For the text-containing cell, return its midpoint in [x, y] coordinate format. 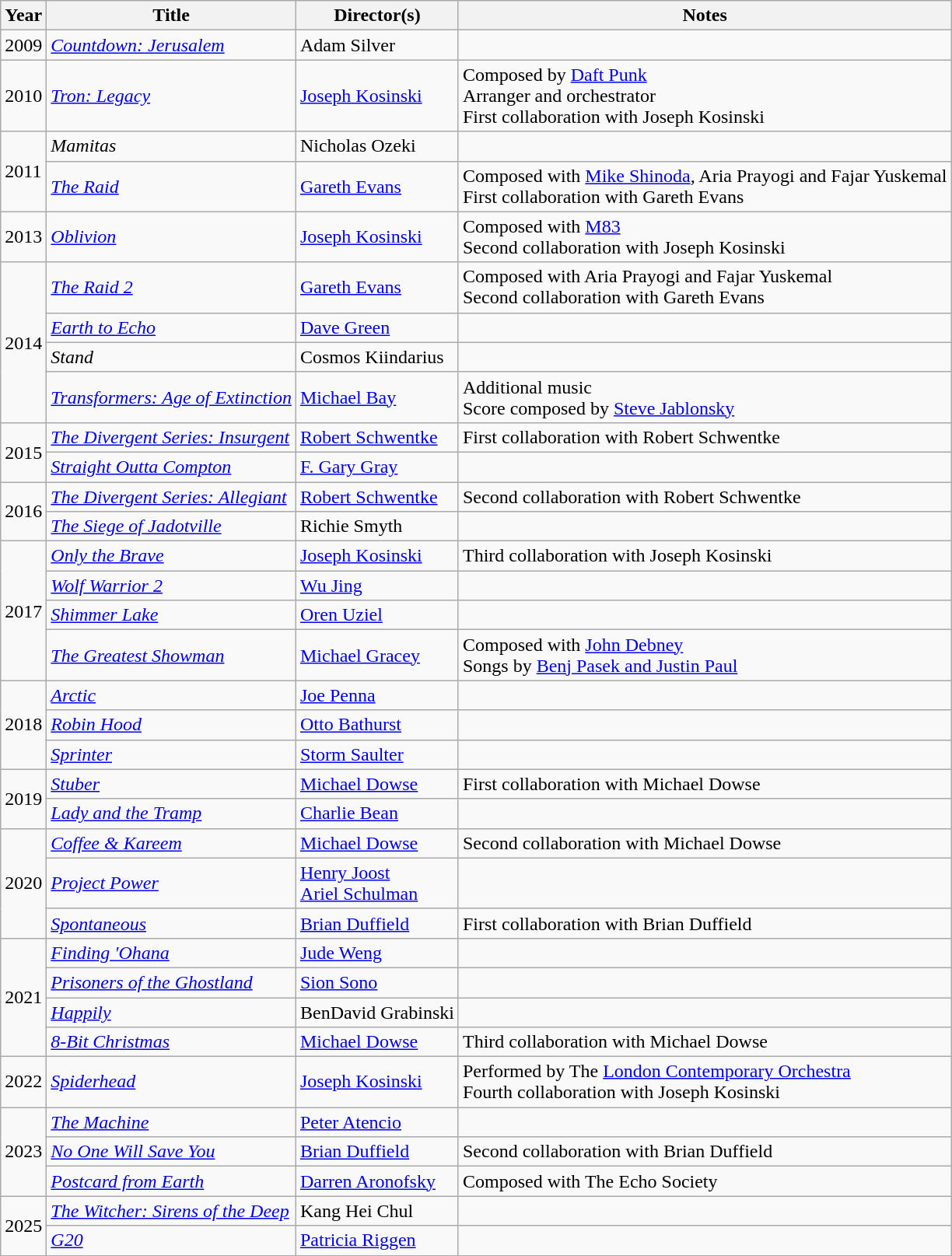
Title [171, 16]
Only the Brave [171, 556]
Adam Silver [376, 45]
Joe Penna [376, 695]
Second collaboration with Brian Duffield [705, 1152]
Director(s) [376, 16]
2022 [23, 1083]
Project Power [171, 883]
Shimmer Lake [171, 615]
Jude Weng [376, 953]
Earth to Echo [171, 327]
2009 [23, 45]
Dave Green [376, 327]
Stand [171, 357]
The Greatest Showman [171, 655]
2019 [23, 799]
Performed by The London Contemporary OrchestraFourth collaboration with Joseph Kosinski [705, 1083]
Composed with Aria Prayogi and Fajar YuskemalSecond collaboration with Gareth Evans [705, 288]
First collaboration with Michael Dowse [705, 784]
Prisoners of the Ghostland [171, 982]
2011 [23, 171]
Tron: Legacy [171, 96]
First collaboration with Robert Schwentke [705, 437]
Coffee & Kareem [171, 843]
2016 [23, 512]
Sion Sono [376, 982]
Countdown: Jerusalem [171, 45]
Richie Smyth [376, 527]
Michael Gracey [376, 655]
Henry JoostAriel Schulman [376, 883]
Peter Atencio [376, 1122]
The Machine [171, 1122]
No One Will Save You [171, 1152]
Wu Jing [376, 586]
Composed with M83Second collaboration with Joseph Kosinski [705, 236]
Additional musicScore composed by Steve Jablonsky [705, 397]
Composed with John DebneySongs by Benj Pasek and Justin Paul [705, 655]
Year [23, 16]
The Siege of Jadotville [171, 527]
Mamitas [171, 146]
Straight Outta Compton [171, 467]
Wolf Warrior 2 [171, 586]
Third collaboration with Michael Dowse [705, 1042]
2025 [23, 1226]
2023 [23, 1152]
The Divergent Series: Insurgent [171, 437]
Third collaboration with Joseph Kosinski [705, 556]
The Divergent Series: Allegiant [171, 497]
Sprinter [171, 754]
2017 [23, 611]
The Raid [171, 187]
Nicholas Ozeki [376, 146]
2010 [23, 96]
Lady and the Tramp [171, 813]
Composed by Daft PunkArranger and orchestratorFirst collaboration with Joseph Kosinski [705, 96]
2014 [23, 342]
Oren Uziel [376, 615]
Charlie Bean [376, 813]
The Witcher: Sirens of the Deep [171, 1211]
Second collaboration with Michael Dowse [705, 843]
Robin Hood [171, 725]
Michael Bay [376, 397]
Arctic [171, 695]
BenDavid Grabinski [376, 1012]
Oblivion [171, 236]
Composed with The Echo Society [705, 1181]
8-Bit Christmas [171, 1042]
Otto Bathurst [376, 725]
The Raid 2 [171, 288]
2015 [23, 452]
First collaboration with Brian Duffield [705, 923]
Transformers: Age of Extinction [171, 397]
G20 [171, 1240]
Patricia Riggen [376, 1240]
Stuber [171, 784]
Kang Hei Chul [376, 1211]
2021 [23, 997]
Second collaboration with Robert Schwentke [705, 497]
Darren Aronofsky [376, 1181]
Cosmos Kiindarius [376, 357]
Storm Saulter [376, 754]
Notes [705, 16]
2013 [23, 236]
Postcard from Earth [171, 1181]
Happily [171, 1012]
Finding 'Ohana [171, 953]
Spiderhead [171, 1083]
Composed with Mike Shinoda, Aria Prayogi and Fajar YuskemalFirst collaboration with Gareth Evans [705, 187]
F. Gary Gray [376, 467]
2018 [23, 725]
Spontaneous [171, 923]
2020 [23, 883]
